For the text-containing cell, return its midpoint in (x, y) coordinate format. 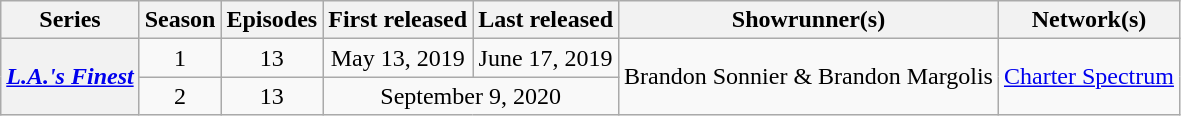
September 9, 2020 (471, 96)
1 (180, 58)
Showrunner(s) (809, 20)
Season (180, 20)
First released (398, 20)
Last released (546, 20)
Series (70, 20)
Network(s) (1088, 20)
Charter Spectrum (1088, 77)
Episodes (272, 20)
L.A.'s Finest (70, 77)
2 (180, 96)
June 17, 2019 (546, 58)
Brandon Sonnier & Brandon Margolis (809, 77)
May 13, 2019 (398, 58)
